For the text-containing cell, return its midpoint in (x, y) coordinate format. 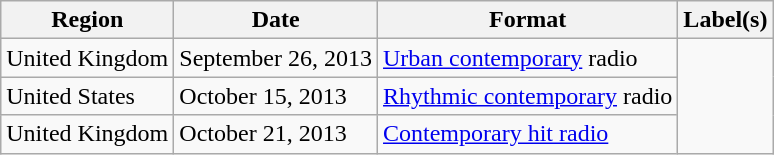
Rhythmic contemporary radio (528, 96)
Region (88, 20)
Date (276, 20)
Format (528, 20)
October 21, 2013 (276, 134)
United States (88, 96)
Contemporary hit radio (528, 134)
Urban contemporary radio (528, 58)
Label(s) (726, 20)
October 15, 2013 (276, 96)
September 26, 2013 (276, 58)
